Capture the cell that displays the provided text and extract its (X, Y) central coordinate. 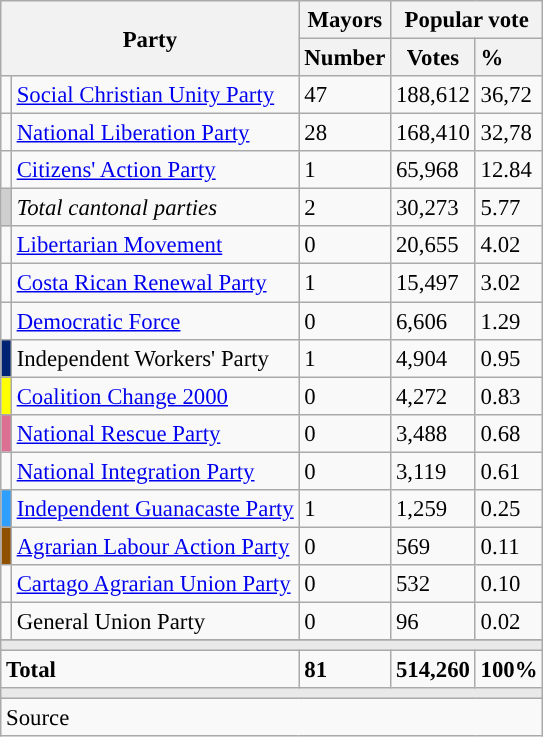
4,904 (434, 358)
1,259 (434, 509)
0.25 (509, 509)
Democratic Force (155, 321)
Total cantonal parties (155, 208)
3,488 (434, 433)
5.77 (509, 208)
Agrarian Labour Action Party (155, 546)
0.11 (509, 546)
15,497 (434, 283)
3,119 (434, 471)
6,606 (434, 321)
36,72 (509, 95)
Cartago Agrarian Union Party (155, 584)
Independent Guanacaste Party (155, 509)
100% (509, 670)
0.95 (509, 358)
Coalition Change 2000 (155, 396)
National Integration Party (155, 471)
532 (434, 584)
Number (345, 58)
168,410 (434, 133)
65,968 (434, 170)
National Rescue Party (155, 433)
Social Christian Unity Party (155, 95)
Libertarian Movement (155, 245)
0.10 (509, 584)
0.61 (509, 471)
3.02 (509, 283)
0.83 (509, 396)
569 (434, 546)
96 (434, 621)
514,260 (434, 670)
2 (345, 208)
National Liberation Party (155, 133)
Total (150, 670)
Citizens' Action Party (155, 170)
4.02 (509, 245)
81 (345, 670)
32,78 (509, 133)
0.68 (509, 433)
0.02 (509, 621)
20,655 (434, 245)
Source (272, 718)
Mayors (345, 20)
% (509, 58)
1.29 (509, 321)
Votes (434, 58)
188,612 (434, 95)
Costa Rican Renewal Party (155, 283)
28 (345, 133)
Party (150, 38)
General Union Party (155, 621)
Independent Workers' Party (155, 358)
4,272 (434, 396)
30,273 (434, 208)
Popular vote (467, 20)
12.84 (509, 170)
47 (345, 95)
